Return the (x, y) coordinate for the center point of the cell that contains the specified text.  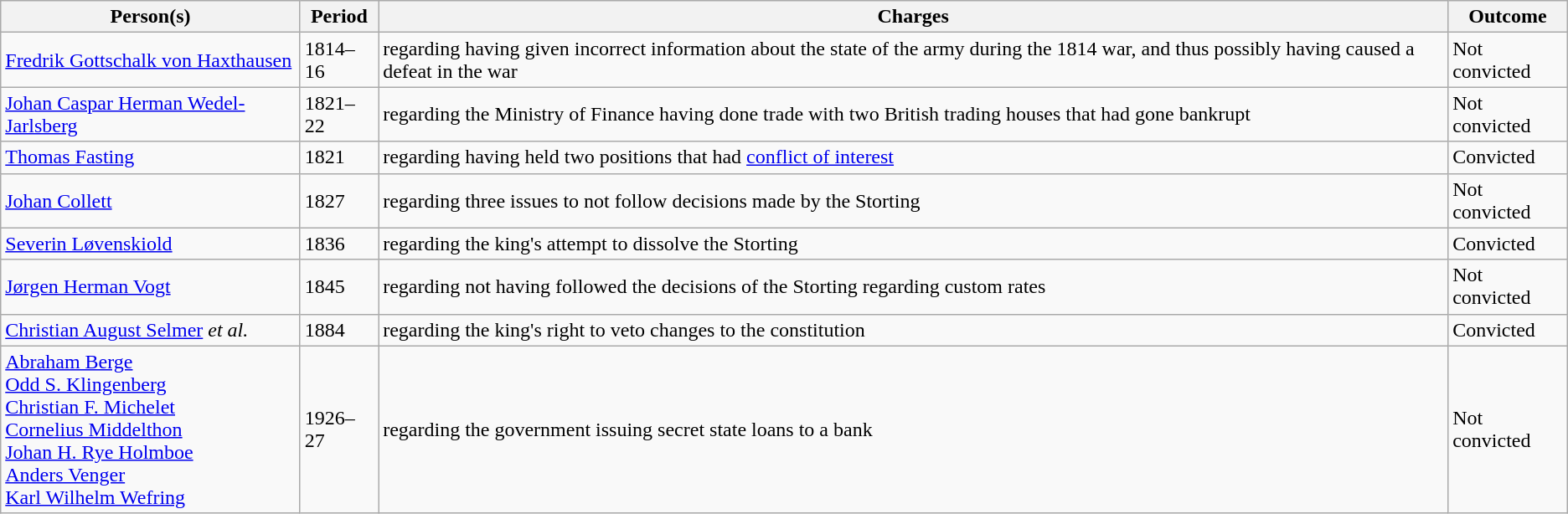
1836 (338, 244)
regarding the Ministry of Finance having done trade with two British trading houses that had gone bankrupt (913, 114)
1821–22 (338, 114)
Abraham BergeOdd S. KlingenbergChristian F. MicheletCornelius MiddelthonJohan H. Rye HolmboeAnders VengerKarl Wilhelm Wefring (151, 429)
Charges (913, 17)
1845 (338, 286)
1884 (338, 330)
regarding having held two positions that had conflict of interest (913, 157)
Severin Løvenskiold (151, 244)
Johan Collett (151, 201)
1821 (338, 157)
Person(s) (151, 17)
regarding the government issuing secret state loans to a bank (913, 429)
regarding not having followed the decisions of the Storting regarding custom rates (913, 286)
Fredrik Gottschalk von Haxthausen (151, 60)
regarding having given incorrect information about the state of the army during the 1814 war, and thus possibly having caused a defeat in the war (913, 60)
Jørgen Herman Vogt (151, 286)
Outcome (1508, 17)
1827 (338, 201)
1926–27 (338, 429)
regarding the king's attempt to dissolve the Storting (913, 244)
Christian August Selmer et al. (151, 330)
Period (338, 17)
regarding three issues to not follow decisions made by the Storting (913, 201)
Johan Caspar Herman Wedel-Jarlsberg (151, 114)
Thomas Fasting (151, 157)
1814–16 (338, 60)
regarding the king's right to veto changes to the constitution (913, 330)
